Pinpoint the cell where the given text exists, returning its (x, y) midpoint coordinate. 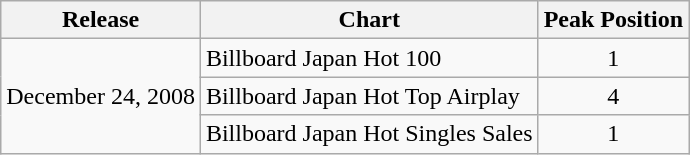
December 24, 2008 (101, 96)
Peak Position (613, 20)
Billboard Japan Hot Top Airplay (369, 96)
Billboard Japan Hot Singles Sales (369, 134)
4 (613, 96)
Chart (369, 20)
Billboard Japan Hot 100 (369, 58)
Release (101, 20)
